Output the (x, y) coordinate of the center of the cell containing the given text.  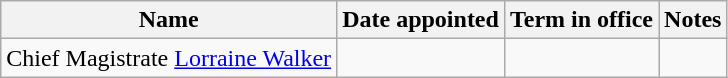
Name (169, 20)
Notes (693, 20)
Date appointed (421, 20)
Term in office (581, 20)
Chief Magistrate Lorraine Walker (169, 58)
